For the text-containing cell, return its midpoint in (X, Y) coordinate format. 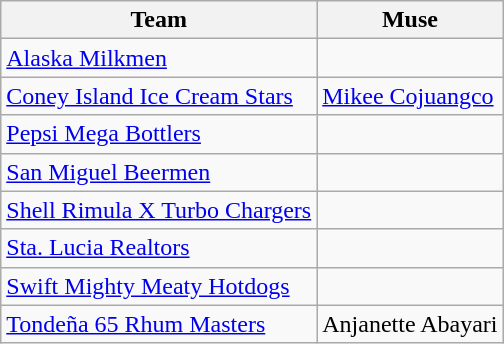
Alaska Milkmen (159, 58)
Team (159, 20)
Swift Mighty Meaty Hotdogs (159, 286)
San Miguel Beermen (159, 172)
Anjanette Abayari (410, 324)
Mikee Cojuangco (410, 96)
Shell Rimula X Turbo Chargers (159, 210)
Muse (410, 20)
Sta. Lucia Realtors (159, 248)
Tondeña 65 Rhum Masters (159, 324)
Coney Island Ice Cream Stars (159, 96)
Pepsi Mega Bottlers (159, 134)
